Determine the [X, Y] coordinate at the center of the cell enclosing the given text.  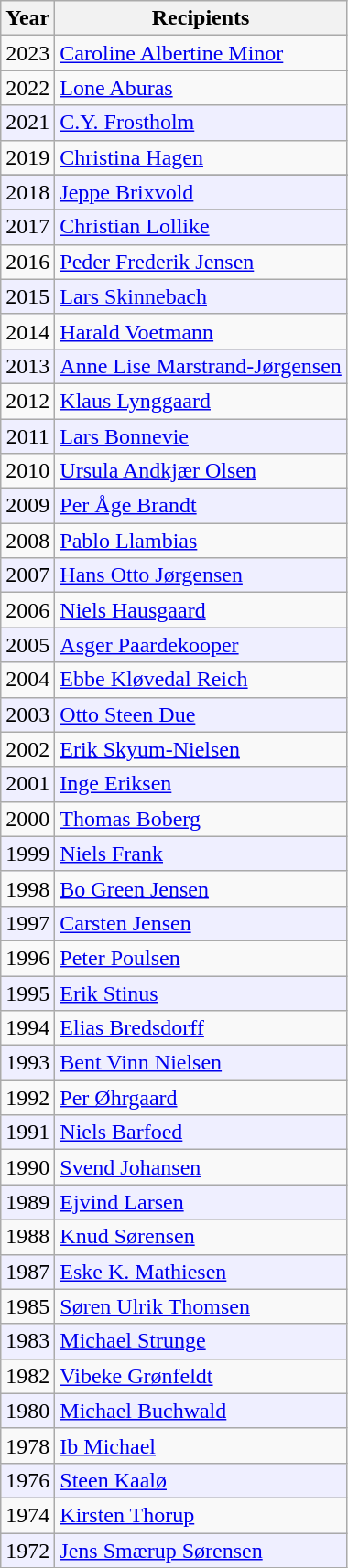
Klaus Lynggaard [201, 401]
1978 [27, 1445]
Christina Hagen [201, 157]
1989 [27, 1202]
Kirsten Thorup [201, 1515]
1972 [27, 1551]
2007 [27, 575]
Steen Kaalø [201, 1480]
Anne Lise Marstrand-Jørgensen [201, 366]
1992 [27, 1098]
2012 [27, 401]
2003 [27, 714]
2017 [27, 227]
Per Åge Brandt [201, 506]
Bo Green Jensen [201, 888]
2000 [27, 819]
Eske K. Mathiesen [201, 1272]
Ejvind Larsen [201, 1202]
2022 [27, 88]
2015 [27, 296]
1997 [27, 923]
Elias Bredsdorff [201, 1028]
Harald Voetmann [201, 331]
Lone Aburas [201, 88]
2011 [27, 436]
Knud Sørensen [201, 1237]
2004 [27, 680]
1994 [27, 1028]
Vibeke Grønfeldt [201, 1376]
1993 [27, 1063]
1976 [27, 1480]
1996 [27, 958]
Peter Poulsen [201, 958]
Carsten Jensen [201, 923]
Niels Hausgaard [201, 610]
2014 [27, 331]
1998 [27, 888]
Niels Barfoed [201, 1133]
Recipients [201, 18]
Erik Skyum-Nielsen [201, 749]
Jeppe Brixvold [201, 192]
2001 [27, 784]
Peder Frederik Jensen [201, 262]
Hans Otto Jørgensen [201, 575]
Niels Frank [201, 854]
Ursula Andkjær Olsen [201, 471]
1991 [27, 1133]
Otto Steen Due [201, 714]
2002 [27, 749]
Ebbe Kløvedal Reich [201, 680]
Per Øhrgaard [201, 1098]
Christian Lollike [201, 227]
2006 [27, 610]
Inge Eriksen [201, 784]
Asger Paardekooper [201, 645]
Jens Smærup Sørensen [201, 1551]
2023 [27, 53]
2009 [27, 506]
Michael Strunge [201, 1341]
Thomas Boberg [201, 819]
2008 [27, 541]
2018 [27, 192]
1980 [27, 1411]
2021 [27, 123]
Ib Michael [201, 1445]
Year [27, 18]
1990 [27, 1167]
1995 [27, 993]
Lars Bonnevie [201, 436]
Søren Ulrik Thomsen [201, 1306]
Pablo Llambias [201, 541]
Bent Vinn Nielsen [201, 1063]
2010 [27, 471]
Michael Buchwald [201, 1411]
2019 [27, 157]
Svend Johansen [201, 1167]
1974 [27, 1515]
1983 [27, 1341]
1987 [27, 1272]
Lars Skinnebach [201, 296]
1999 [27, 854]
2016 [27, 262]
Erik Stinus [201, 993]
Caroline Albertine Minor [201, 53]
1985 [27, 1306]
1982 [27, 1376]
1988 [27, 1237]
C.Y. Frostholm [201, 123]
2013 [27, 366]
2005 [27, 645]
